Scan for the cell matching the given text and deliver its [x, y] coordinate at center. 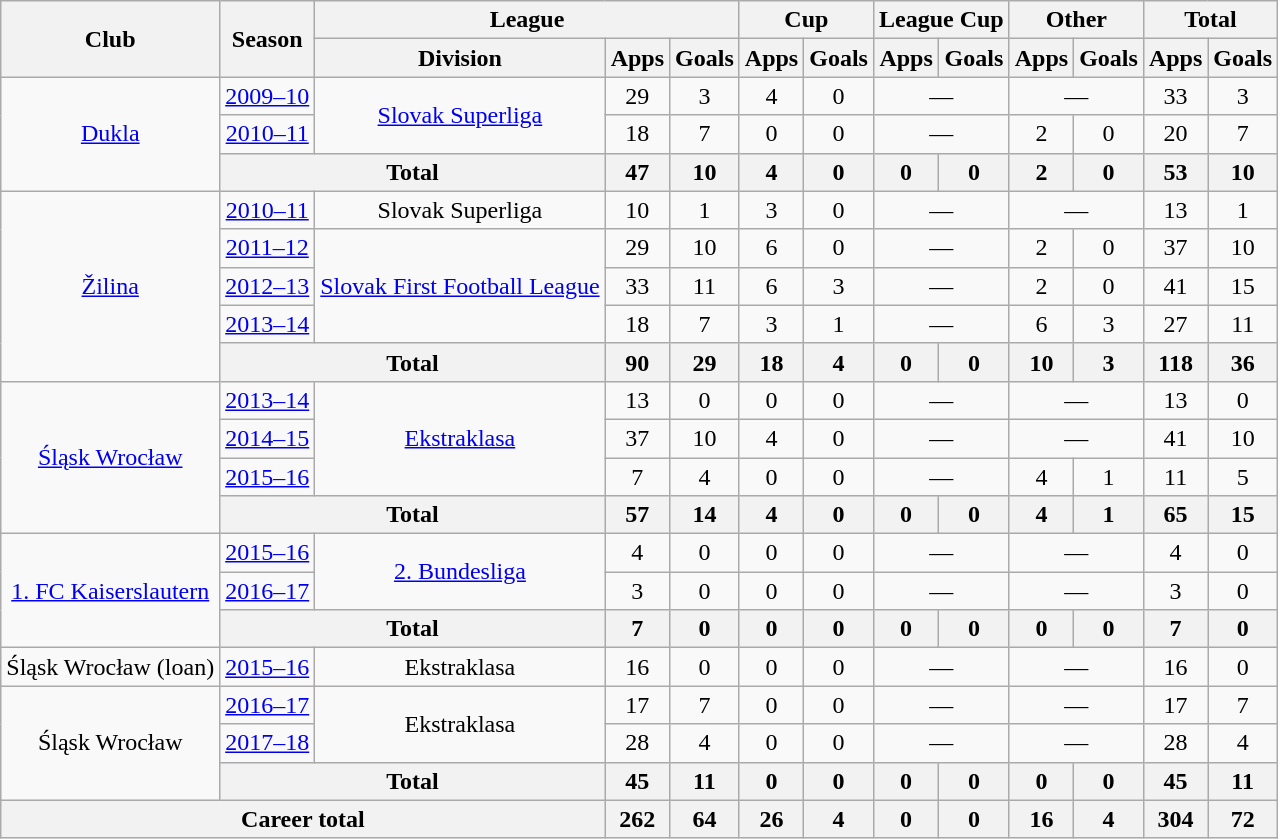
2017–18 [268, 743]
27 [1175, 324]
72 [1243, 819]
Club [110, 39]
5 [1243, 477]
2. Bundesliga [460, 572]
1. FC Kaiserslautern [110, 591]
Slovak First Football League [460, 286]
36 [1243, 362]
26 [771, 819]
14 [705, 515]
League [528, 20]
2012–13 [268, 286]
53 [1175, 172]
304 [1175, 819]
Śląsk Wrocław (loan) [110, 667]
90 [637, 362]
262 [637, 819]
Other [1076, 20]
Division [460, 58]
2011–12 [268, 248]
47 [637, 172]
20 [1175, 134]
Cup [806, 20]
League Cup [941, 20]
Season [268, 39]
Career total [303, 819]
2014–15 [268, 438]
2009–10 [268, 96]
Dukla [110, 134]
Žilina [110, 286]
57 [637, 515]
65 [1175, 515]
118 [1175, 362]
64 [705, 819]
